Capture the cell that displays the provided text and extract its (x, y) central coordinate. 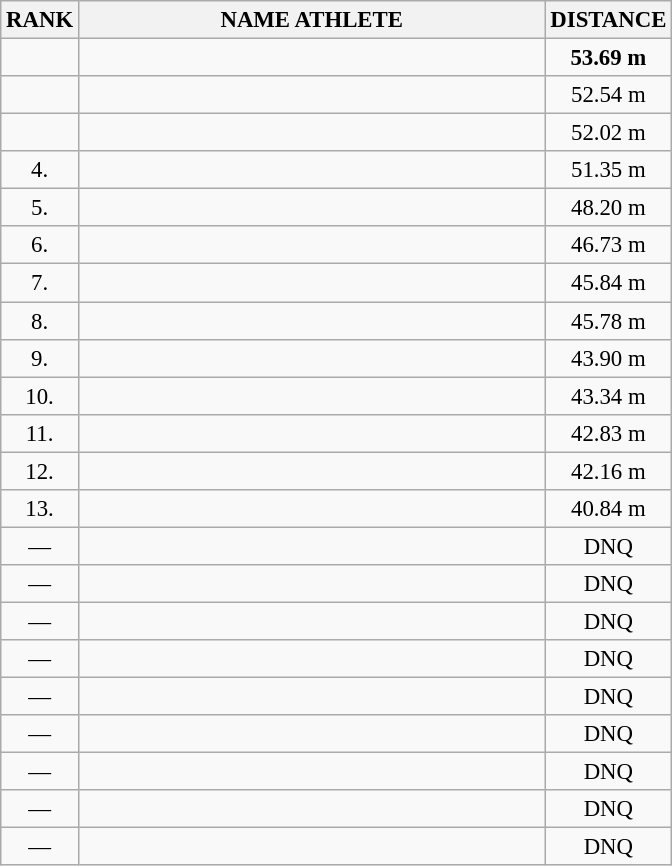
51.35 m (608, 170)
42.83 m (608, 433)
9. (40, 358)
43.34 m (608, 396)
5. (40, 208)
43.90 m (608, 358)
6. (40, 245)
4. (40, 170)
11. (40, 433)
48.20 m (608, 208)
10. (40, 396)
8. (40, 321)
12. (40, 471)
45.84 m (608, 283)
DISTANCE (608, 20)
53.69 m (608, 58)
RANK (40, 20)
13. (40, 509)
52.54 m (608, 95)
40.84 m (608, 509)
46.73 m (608, 245)
52.02 m (608, 133)
7. (40, 283)
45.78 m (608, 321)
NAME ATHLETE (312, 20)
42.16 m (608, 471)
